Search for the cell housing the specified text and yield its [X, Y] center coordinate. 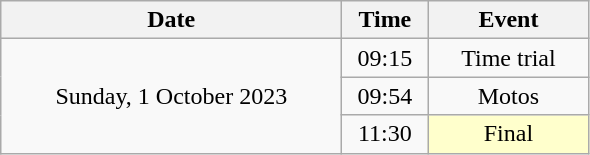
09:54 [385, 96]
Event [508, 20]
09:15 [385, 58]
Time trial [508, 58]
Final [508, 134]
Time [385, 20]
Sunday, 1 October 2023 [172, 96]
11:30 [385, 134]
Date [172, 20]
Motos [508, 96]
